Extract the (X, Y) coordinate from the center of the cell holding the provided text.  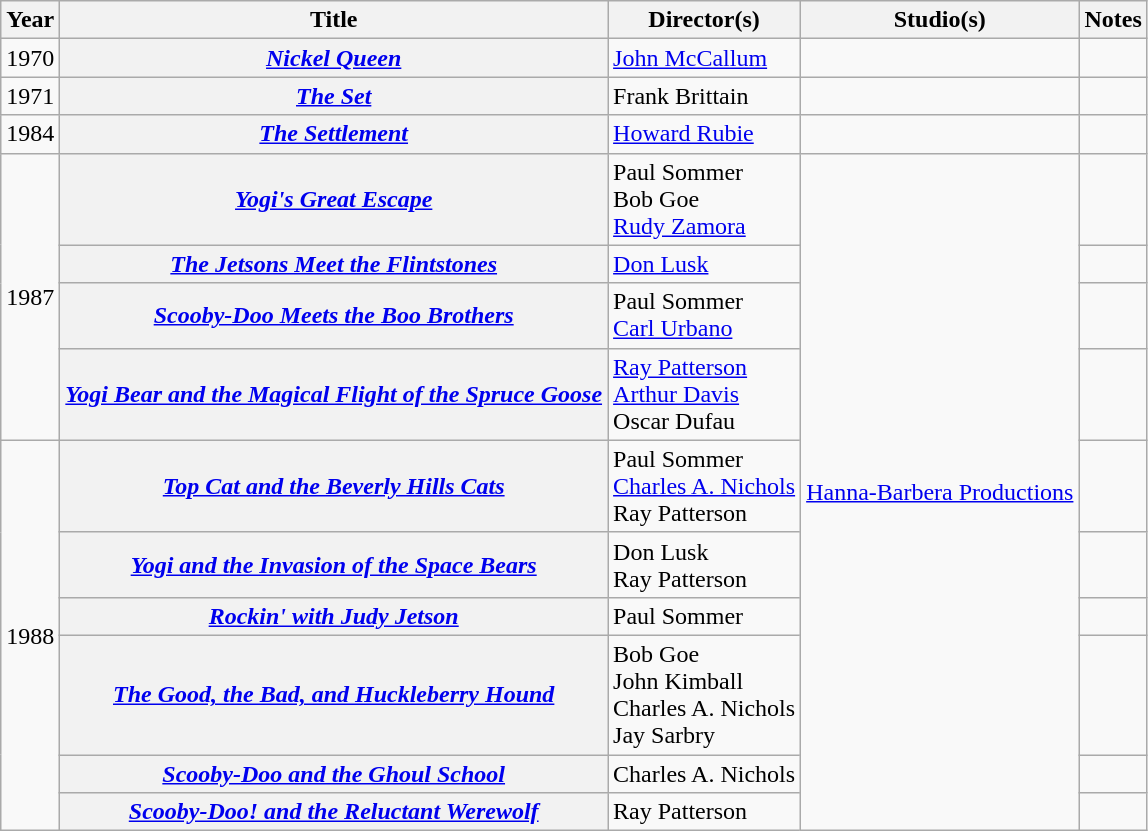
Scooby-Doo Meets the Boo Brothers (334, 316)
1988 (30, 635)
Paul SommerCarl Urbano (704, 316)
Howard Rubie (704, 134)
Paul SommerBob GoeRudy Zamora (704, 199)
Yogi and the Invasion of the Space Bears (334, 564)
Rockin' with Judy Jetson (334, 616)
Paul SommerCharles A. NicholsRay Patterson (704, 486)
Charles A. Nichols (704, 773)
Yogi's Great Escape (334, 199)
Studio(s) (940, 20)
Director(s) (704, 20)
Paul Sommer (704, 616)
Scooby-Doo! and the Reluctant Werewolf (334, 812)
Ray Patterson (704, 812)
Title (334, 20)
John McCallum (704, 58)
Frank Brittain (704, 96)
Don Lusk (704, 264)
Bob GoeJohn KimballCharles A. NicholsJay Sarbry (704, 694)
The Jetsons Meet the Flintstones (334, 264)
Top Cat and the Beverly Hills Cats (334, 486)
1987 (30, 296)
Notes (1113, 20)
Ray PattersonArthur DavisOscar Dufau (704, 394)
The Good, the Bad, and Huckleberry Hound (334, 694)
Nickel Queen (334, 58)
Hanna-Barbera Productions (940, 492)
Yogi Bear and the Magical Flight of the Spruce Goose (334, 394)
1970 (30, 58)
1984 (30, 134)
1971 (30, 96)
The Settlement (334, 134)
Don LuskRay Patterson (704, 564)
Year (30, 20)
The Set (334, 96)
Scooby-Doo and the Ghoul School (334, 773)
